Pinpoint the cell where the given text exists, returning its (X, Y) midpoint coordinate. 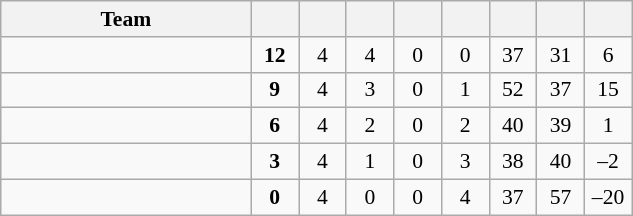
57 (561, 197)
12 (275, 55)
52 (513, 90)
31 (561, 55)
15 (608, 90)
–2 (608, 162)
–20 (608, 197)
39 (561, 126)
9 (275, 90)
Team (126, 19)
38 (513, 162)
